Scan for the cell matching the given text and deliver its (X, Y) coordinate at center. 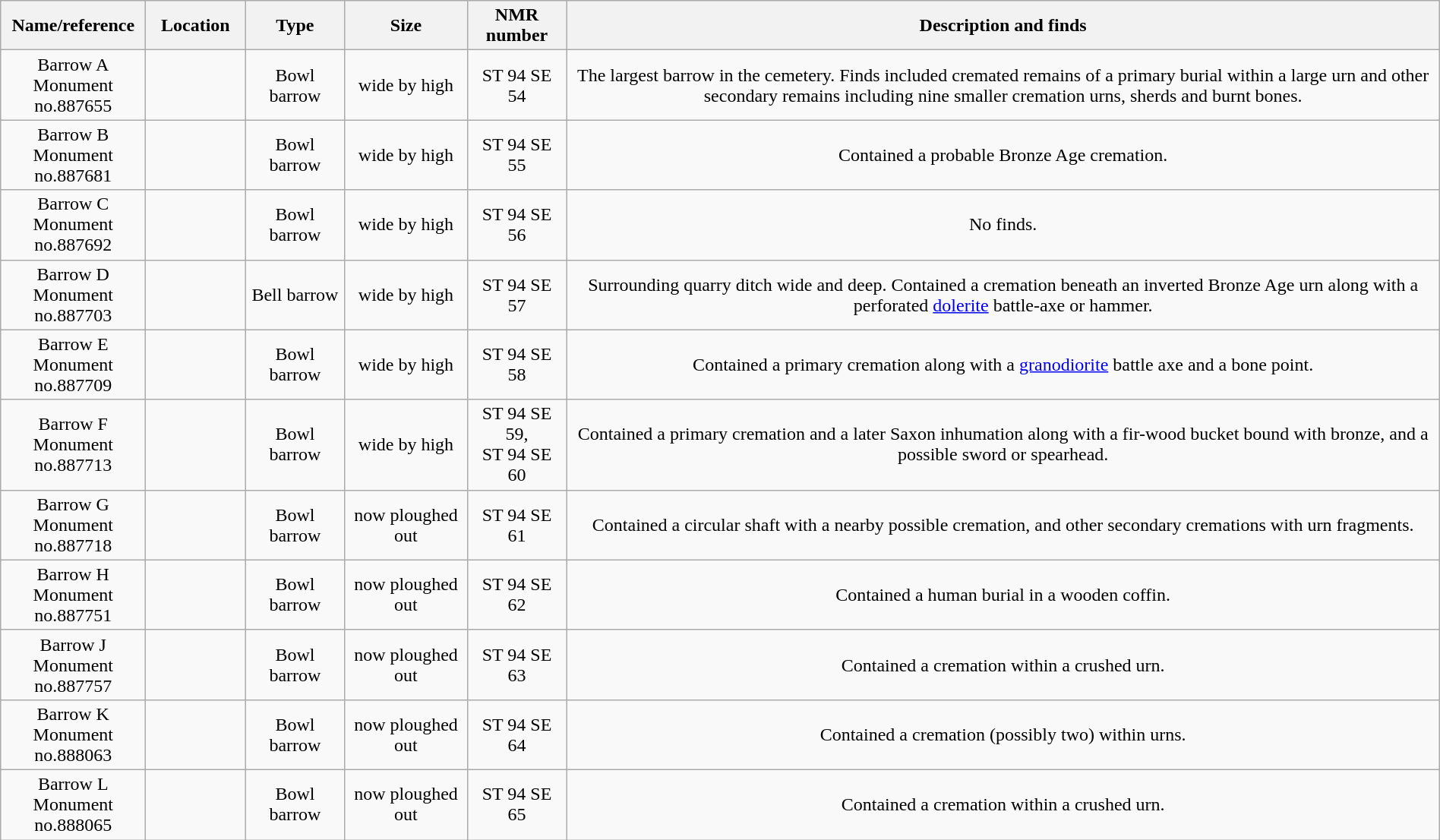
ST 94 SE 55 (516, 155)
Contained a cremation (possibly two) within urns. (1003, 734)
Contained a circular shaft with a nearby possible cremation, and other secondary cremations with urn fragments. (1003, 525)
Barrow LMonument no.888065 (73, 804)
ST 94 SE 64 (516, 734)
ST 94 SE 56 (516, 225)
Description and finds (1003, 26)
Contained a primary cremation and a later Saxon inhumation along with a fir-wood bucket bound with bronze, and a possible sword or spearhead. (1003, 445)
Barrow KMonument no.888063 (73, 734)
Barrow FMonument no.887713 (73, 445)
Name/reference (73, 26)
ST 94 SE 65 (516, 804)
Size (406, 26)
Type (295, 26)
ST 94 SE 61 (516, 525)
Barrow AMonument no.887655 (73, 85)
Barrow EMonument no.887709 (73, 365)
Location (196, 26)
ST 94 SE 63 (516, 665)
ST 94 SE 58 (516, 365)
Barrow GMonument no.887718 (73, 525)
ST 94 SE 54 (516, 85)
Contained a probable Bronze Age cremation. (1003, 155)
Barrow DMonument no.887703 (73, 295)
NMR number (516, 26)
Contained a primary cremation along with a granodiorite battle axe and a bone point. (1003, 365)
No finds. (1003, 225)
Barrow CMonument no.887692 (73, 225)
Bell barrow (295, 295)
Barrow BMonument no.887681 (73, 155)
ST 94 SE 57 (516, 295)
Contained a human burial in a wooden coffin. (1003, 595)
Barrow HMonument no.887751 (73, 595)
Barrow JMonument no.887757 (73, 665)
ST 94 SE 62 (516, 595)
ST 94 SE 59,ST 94 SE 60 (516, 445)
